Extract the [x, y] coordinate from the center of the cell holding the provided text.  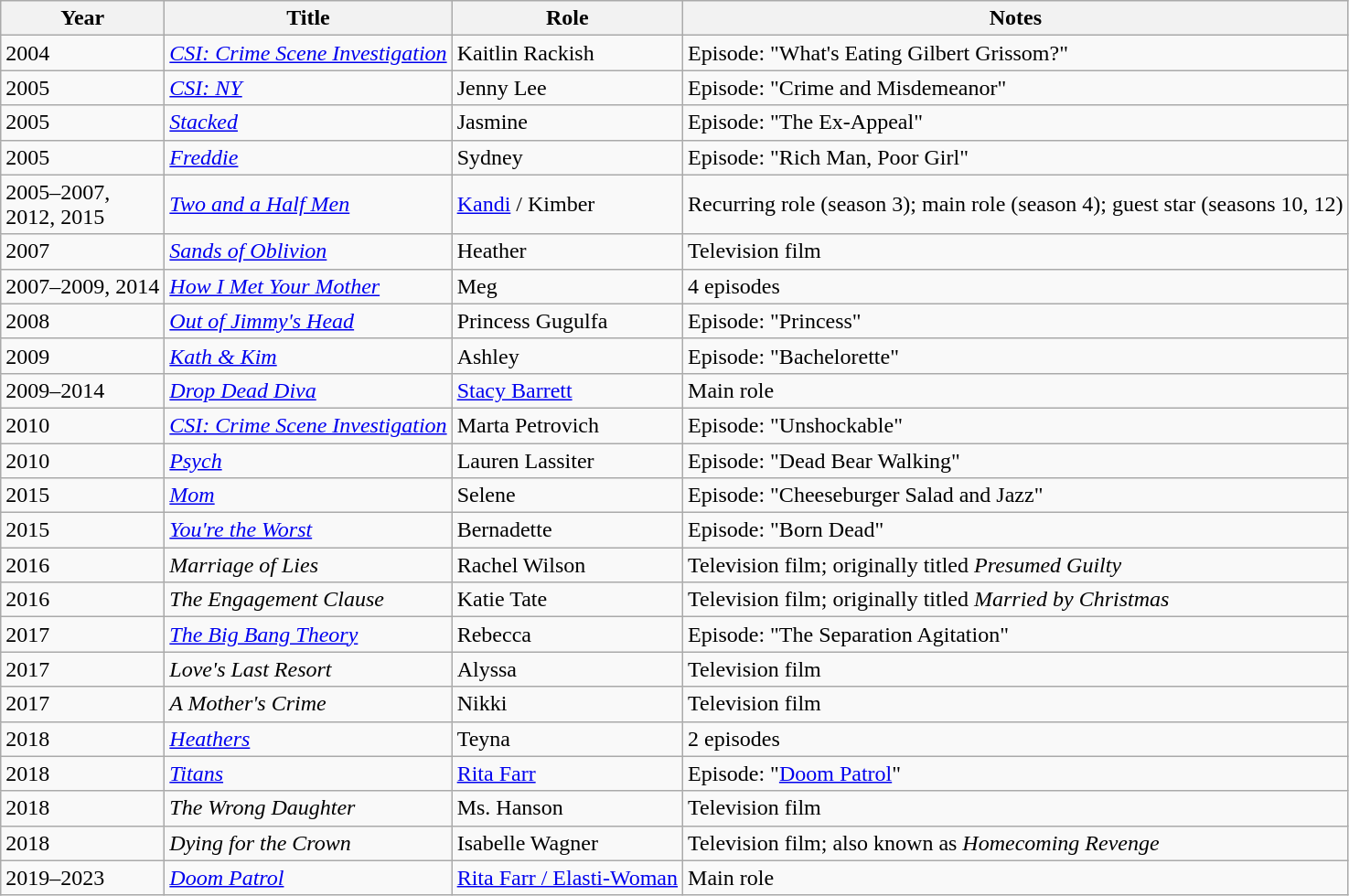
Stacked [308, 123]
Title [308, 18]
Television film; originally titled Married by Christmas [1016, 600]
4 episodes [1016, 286]
2009 [82, 356]
Nikki [567, 704]
Titans [308, 773]
A Mother's Crime [308, 704]
Lauren Lassiter [567, 460]
The Wrong Daughter [308, 808]
Doom Patrol [308, 878]
Marta Petrovich [567, 425]
Jasmine [567, 123]
Love's Last Resort [308, 669]
Episode: "What's Eating Gilbert Grissom?" [1016, 53]
Sydney [567, 157]
Katie Tate [567, 600]
2007–2009, 2014 [82, 286]
Episode: "Princess" [1016, 321]
Rachel Wilson [567, 565]
Jenny Lee [567, 88]
Alyssa [567, 669]
Episode: "Crime and Misdemeanor" [1016, 88]
The Engagement Clause [308, 600]
Television film; also known as Homecoming Revenge [1016, 843]
Dying for the Crown [308, 843]
Isabelle Wagner [567, 843]
Rebecca [567, 635]
Ashley [567, 356]
2004 [82, 53]
2007 [82, 251]
Television film; originally titled Presumed Guilty [1016, 565]
CSI: NY [308, 88]
The Big Bang Theory [308, 635]
Episode: "The Ex-Appeal" [1016, 123]
Episode: "Doom Patrol" [1016, 773]
Meg [567, 286]
Episode: "Cheeseburger Salad and Jazz" [1016, 496]
Out of Jimmy's Head [308, 321]
Role [567, 18]
Teyna [567, 739]
Selene [567, 496]
Heathers [308, 739]
Episode: "Dead Bear Walking" [1016, 460]
2 episodes [1016, 739]
Notes [1016, 18]
Recurring role (season 3); main role (season 4); guest star (seasons 10, 12) [1016, 205]
Kath & Kim [308, 356]
Year [82, 18]
Drop Dead Diva [308, 390]
Sands of Oblivion [308, 251]
2019–2023 [82, 878]
2008 [82, 321]
Heather [567, 251]
Episode: "Rich Man, Poor Girl" [1016, 157]
Two and a Half Men [308, 205]
Episode: "Bachelorette" [1016, 356]
Rita Farr / Elasti-Woman [567, 878]
You're the Worst [308, 530]
Episode: "Born Dead" [1016, 530]
Marriage of Lies [308, 565]
How I Met Your Mother [308, 286]
Mom [308, 496]
Kaitlin Rackish [567, 53]
2009–2014 [82, 390]
Ms. Hanson [567, 808]
Psych [308, 460]
Episode: "Unshockable" [1016, 425]
Rita Farr [567, 773]
Episode: "The Separation Agitation" [1016, 635]
Princess Gugulfa [567, 321]
Stacy Barrett [567, 390]
2005–2007,2012, 2015 [82, 205]
Freddie [308, 157]
Kandi / Kimber [567, 205]
Bernadette [567, 530]
